Scan for the cell matching the given text and deliver its (x, y) coordinate at center. 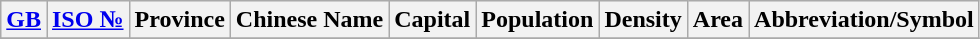
Population (538, 20)
GB (24, 20)
Area (718, 20)
Province (180, 20)
Chinese Name (309, 20)
ISO № (88, 20)
Abbreviation/Symbol (864, 20)
Density (643, 20)
Capital (432, 20)
